Pinpoint the cell where the given text exists, returning its (x, y) midpoint coordinate. 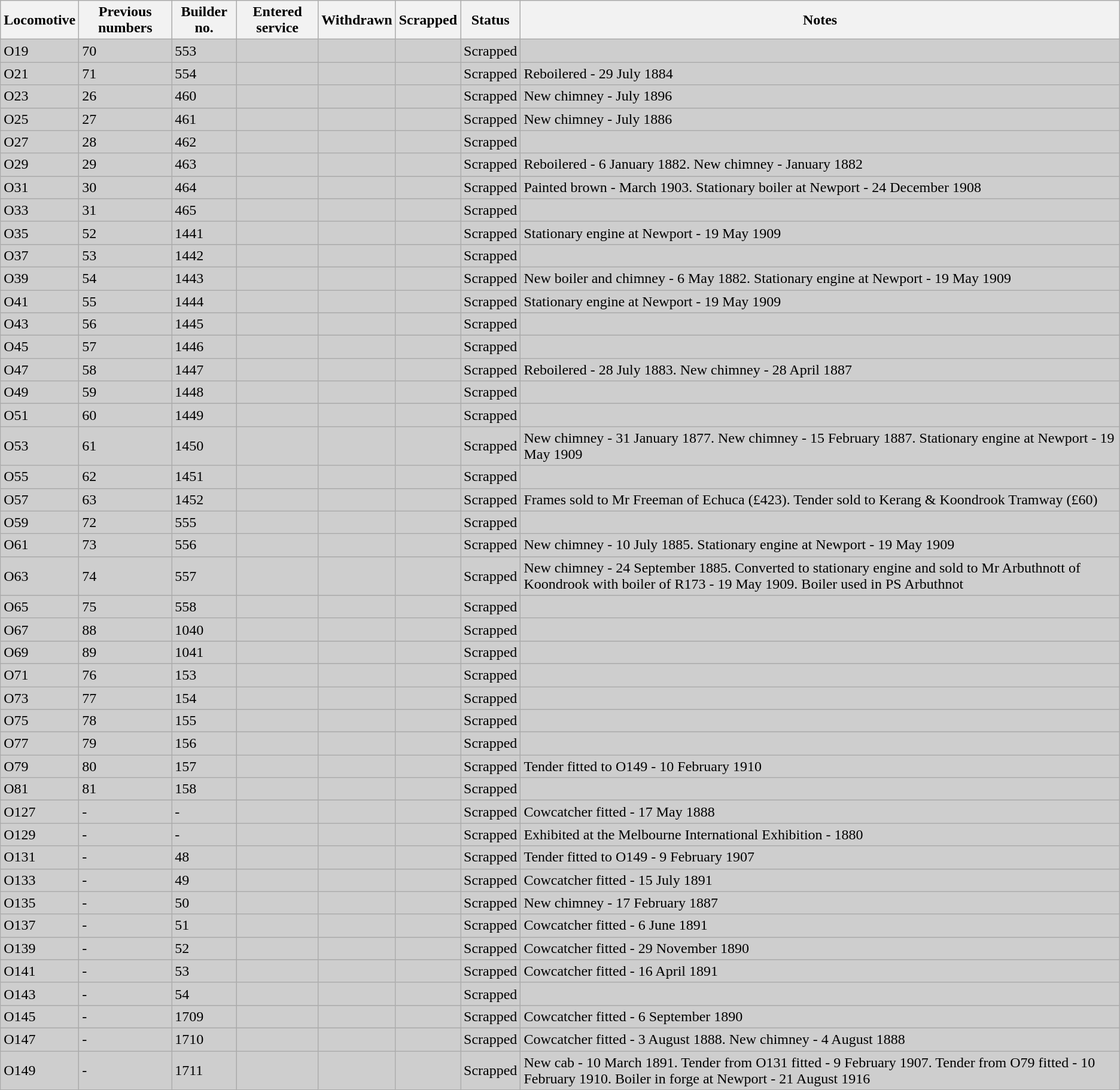
O81 (39, 789)
O77 (39, 744)
75 (126, 607)
O139 (39, 948)
O69 (39, 652)
1040 (205, 629)
1449 (205, 415)
O41 (39, 301)
48 (205, 857)
Tender fitted to O149 - 10 February 1910 (820, 766)
New boiler and chimney - 6 May 1882. Stationary engine at Newport - 19 May 1909 (820, 278)
1444 (205, 301)
81 (126, 789)
1443 (205, 278)
O21 (39, 74)
New chimney - 31 January 1877. New chimney - 15 February 1887. Stationary engine at Newport - 19 May 1909 (820, 446)
O137 (39, 925)
Exhibited at the Melbourne International Exhibition - 1880 (820, 835)
O147 (39, 1039)
O55 (39, 477)
O73 (39, 698)
61 (126, 446)
New chimney - July 1896 (820, 96)
29 (126, 165)
Cowcatcher fitted - 15 July 1891 (820, 880)
78 (126, 721)
89 (126, 652)
157 (205, 766)
O37 (39, 255)
1448 (205, 392)
56 (126, 324)
557 (205, 576)
73 (126, 545)
26 (126, 96)
O63 (39, 576)
Cowcatcher fitted - 6 September 1890 (820, 1016)
Builder no. (205, 20)
464 (205, 187)
O141 (39, 971)
O71 (39, 675)
1710 (205, 1039)
1711 (205, 1070)
New chimney - July 1886 (820, 119)
77 (126, 698)
31 (126, 210)
O57 (39, 500)
O65 (39, 607)
49 (205, 880)
O149 (39, 1070)
28 (126, 142)
Reboilered - 6 January 1882. New chimney - January 1882 (820, 165)
Withdrawn (357, 20)
88 (126, 629)
72 (126, 522)
O79 (39, 766)
O47 (39, 370)
76 (126, 675)
1446 (205, 347)
Frames sold to Mr Freeman of Echuca (£423). Tender sold to Kerang & Koondrook Tramway (£60) (820, 500)
1041 (205, 652)
O33 (39, 210)
70 (126, 51)
O129 (39, 835)
Tender fitted to O149 - 9 February 1907 (820, 857)
Entered service (278, 20)
O35 (39, 233)
O19 (39, 51)
O27 (39, 142)
Cowcatcher fitted - 29 November 1890 (820, 948)
O135 (39, 903)
O51 (39, 415)
80 (126, 766)
1709 (205, 1016)
62 (126, 477)
63 (126, 500)
79 (126, 744)
1445 (205, 324)
30 (126, 187)
O25 (39, 119)
1441 (205, 233)
Previous numbers (126, 20)
O23 (39, 96)
New chimney - 17 February 1887 (820, 903)
155 (205, 721)
O127 (39, 812)
59 (126, 392)
57 (126, 347)
558 (205, 607)
1447 (205, 370)
1442 (205, 255)
556 (205, 545)
74 (126, 576)
Notes (820, 20)
Cowcatcher fitted - 17 May 1888 (820, 812)
463 (205, 165)
O49 (39, 392)
554 (205, 74)
Cowcatcher fitted - 6 June 1891 (820, 925)
O39 (39, 278)
1452 (205, 500)
60 (126, 415)
O133 (39, 880)
O29 (39, 165)
O53 (39, 446)
New chimney - 10 July 1885. Stationary engine at Newport - 19 May 1909 (820, 545)
156 (205, 744)
O31 (39, 187)
27 (126, 119)
Locomotive (39, 20)
1451 (205, 477)
Cowcatcher fitted - 16 April 1891 (820, 971)
153 (205, 675)
158 (205, 789)
O61 (39, 545)
553 (205, 51)
O59 (39, 522)
460 (205, 96)
154 (205, 698)
Reboilered - 28 July 1883. New chimney - 28 April 1887 (820, 370)
O143 (39, 994)
O131 (39, 857)
1450 (205, 446)
555 (205, 522)
Reboilered - 29 July 1884 (820, 74)
Status (491, 20)
Cowcatcher fitted - 3 August 1888. New chimney - 4 August 1888 (820, 1039)
51 (205, 925)
461 (205, 119)
O145 (39, 1016)
71 (126, 74)
O43 (39, 324)
55 (126, 301)
O75 (39, 721)
465 (205, 210)
Painted brown - March 1903. Stationary boiler at Newport - 24 December 1908 (820, 187)
50 (205, 903)
58 (126, 370)
O45 (39, 347)
462 (205, 142)
O67 (39, 629)
